Detect which cell encompasses the target text, then output its [X, Y] center coordinate. 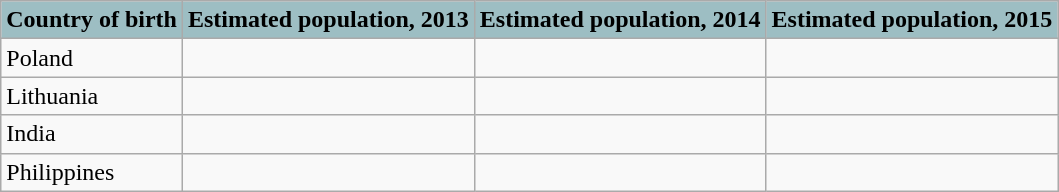
Poland [92, 58]
Estimated population, 2014 [620, 20]
Estimated population, 2015 [912, 20]
Philippines [92, 172]
India [92, 134]
Estimated population, 2013 [328, 20]
Lithuania [92, 96]
Country of birth [92, 20]
